Locate the cell with the specified text and output its [X, Y] center coordinate. 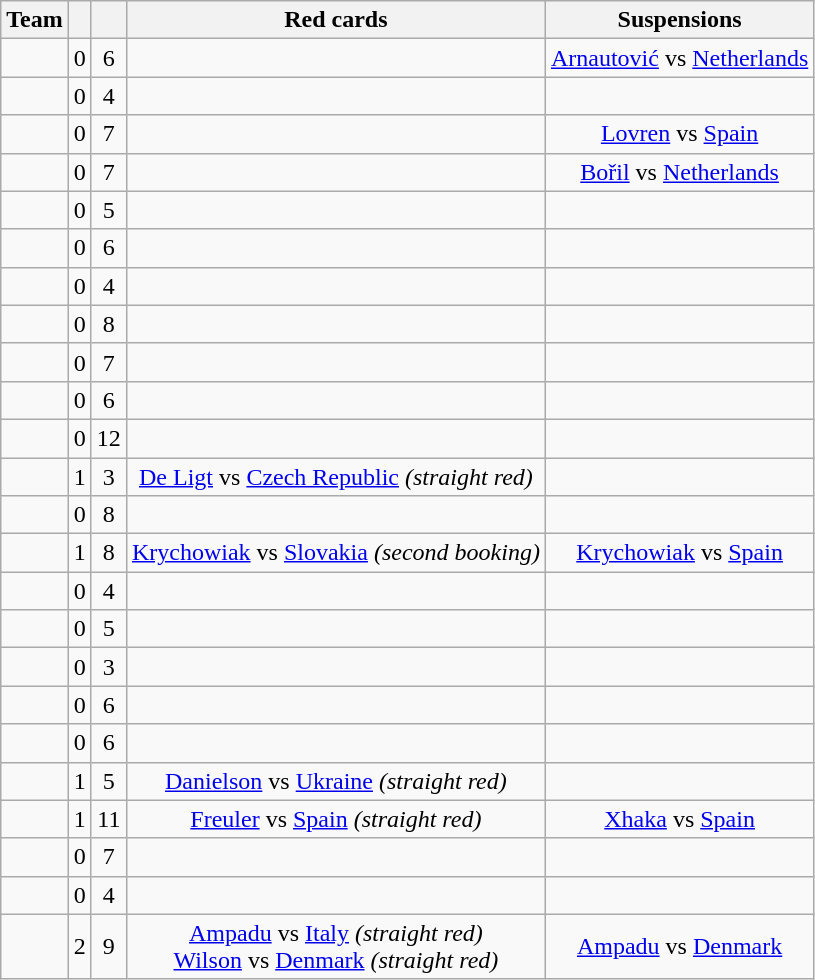
Ampadu vs Denmark [679, 946]
9 [108, 946]
De Ligt vs Czech Republic (straight red) [336, 477]
Xhaka vs Spain [679, 819]
2 [80, 946]
Krychowiak vs Slovakia (second booking) [336, 553]
Bořil vs Netherlands [679, 172]
Suspensions [679, 20]
12 [108, 438]
11 [108, 819]
Danielson vs Ukraine (straight red) [336, 781]
Krychowiak vs Spain [679, 553]
Freuler vs Spain (straight red) [336, 819]
Red cards [336, 20]
Lovren vs Spain [679, 134]
Team [35, 20]
Arnautović vs Netherlands [679, 58]
Ampadu vs Italy (straight red)Wilson vs Denmark (straight red) [336, 946]
